Provide the (x, y) coordinate of the cell's center where the given text is located.  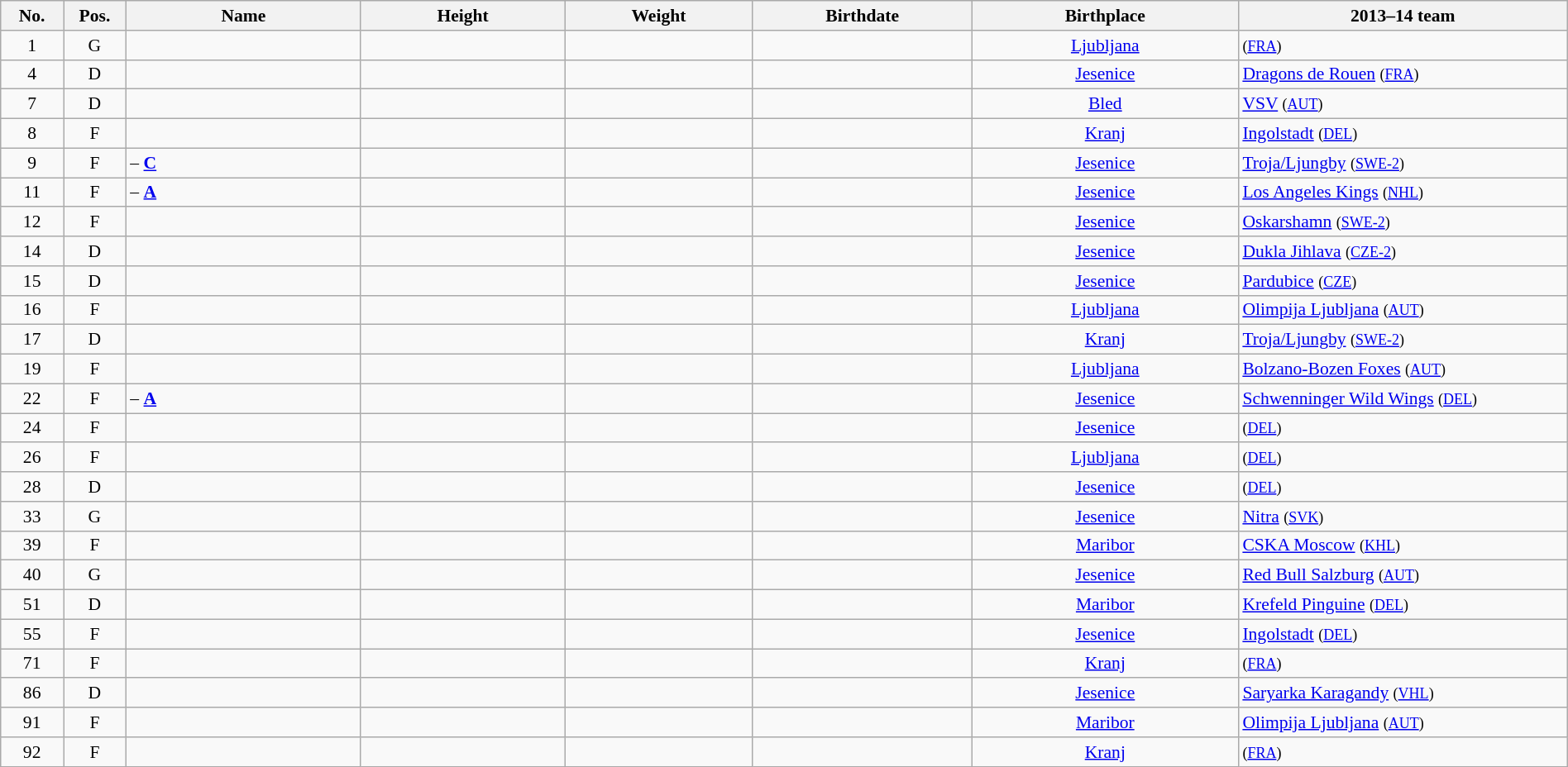
9 (32, 163)
Weight (658, 16)
CSKA Moscow (KHL) (1403, 545)
2013–14 team (1403, 16)
12 (32, 222)
Pardubice (CZE) (1403, 281)
11 (32, 193)
22 (32, 398)
40 (32, 575)
91 (32, 722)
– C (243, 163)
Saryarka Karagandy (VHL) (1403, 693)
Krefeld Pinguine (DEL) (1403, 605)
Los Angeles Kings (NHL) (1403, 193)
VSV (AUT) (1403, 104)
8 (32, 134)
4 (32, 74)
14 (32, 251)
19 (32, 369)
Height (462, 16)
Schwenninger Wild Wings (DEL) (1403, 398)
No. (32, 16)
26 (32, 458)
Dukla Jihlava (CZE-2) (1403, 251)
Birthplace (1105, 16)
Red Bull Salzburg (AUT) (1403, 575)
Name (243, 16)
71 (32, 664)
92 (32, 752)
7 (32, 104)
Pos. (95, 16)
Nitra (SVK) (1403, 517)
1 (32, 45)
86 (32, 693)
Bled (1105, 104)
33 (32, 517)
55 (32, 634)
Oskarshamn (SWE-2) (1403, 222)
Bolzano-Bozen Foxes (AUT) (1403, 369)
Dragons de Rouen (FRA) (1403, 74)
Birthdate (862, 16)
28 (32, 487)
24 (32, 428)
16 (32, 310)
51 (32, 605)
15 (32, 281)
39 (32, 545)
17 (32, 340)
